Provide the [X, Y] coordinate of the cell's center where the given text is located.  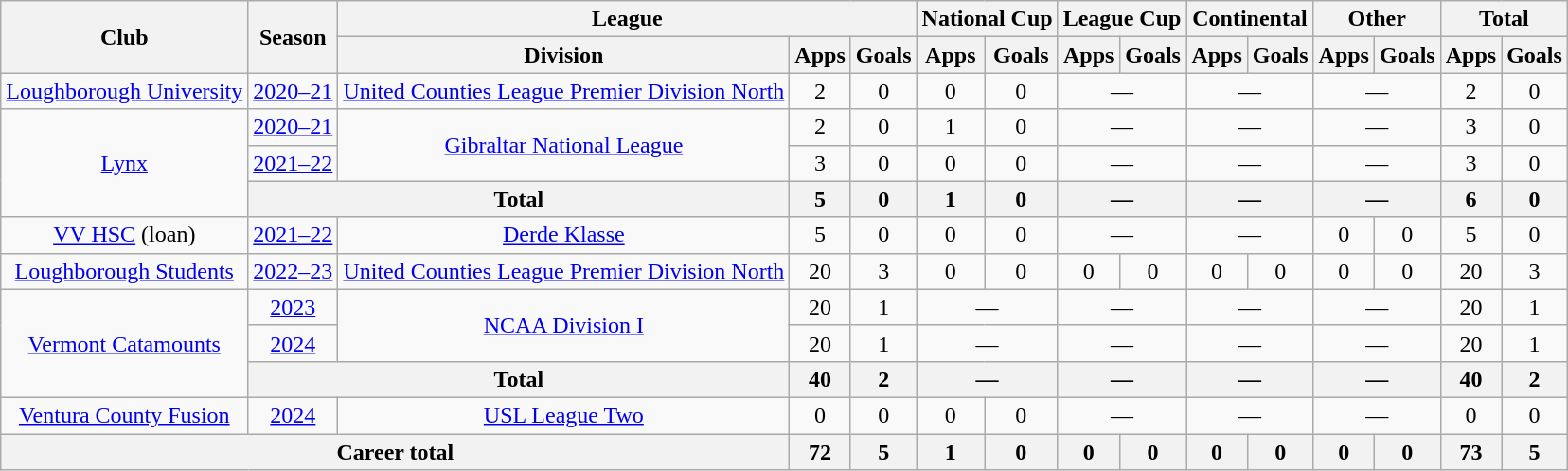
Lynx [125, 163]
VV HSC (loan) [125, 235]
Loughborough University [125, 91]
NCAA Division I [564, 325]
Loughborough Students [125, 271]
Season [294, 37]
Other [1377, 19]
2023 [294, 307]
Division [564, 55]
Gibraltar National League [564, 145]
Club [125, 37]
72 [820, 452]
Continental [1250, 19]
Career total [396, 452]
National Cup [987, 19]
2022–23 [294, 271]
League Cup [1122, 19]
6 [1470, 199]
USL League Two [564, 415]
73 [1470, 452]
League [627, 19]
Derde Klasse [564, 235]
Vermont Catamounts [125, 343]
Ventura County Fusion [125, 415]
